Return (x, y) of the center of cell containing provided text 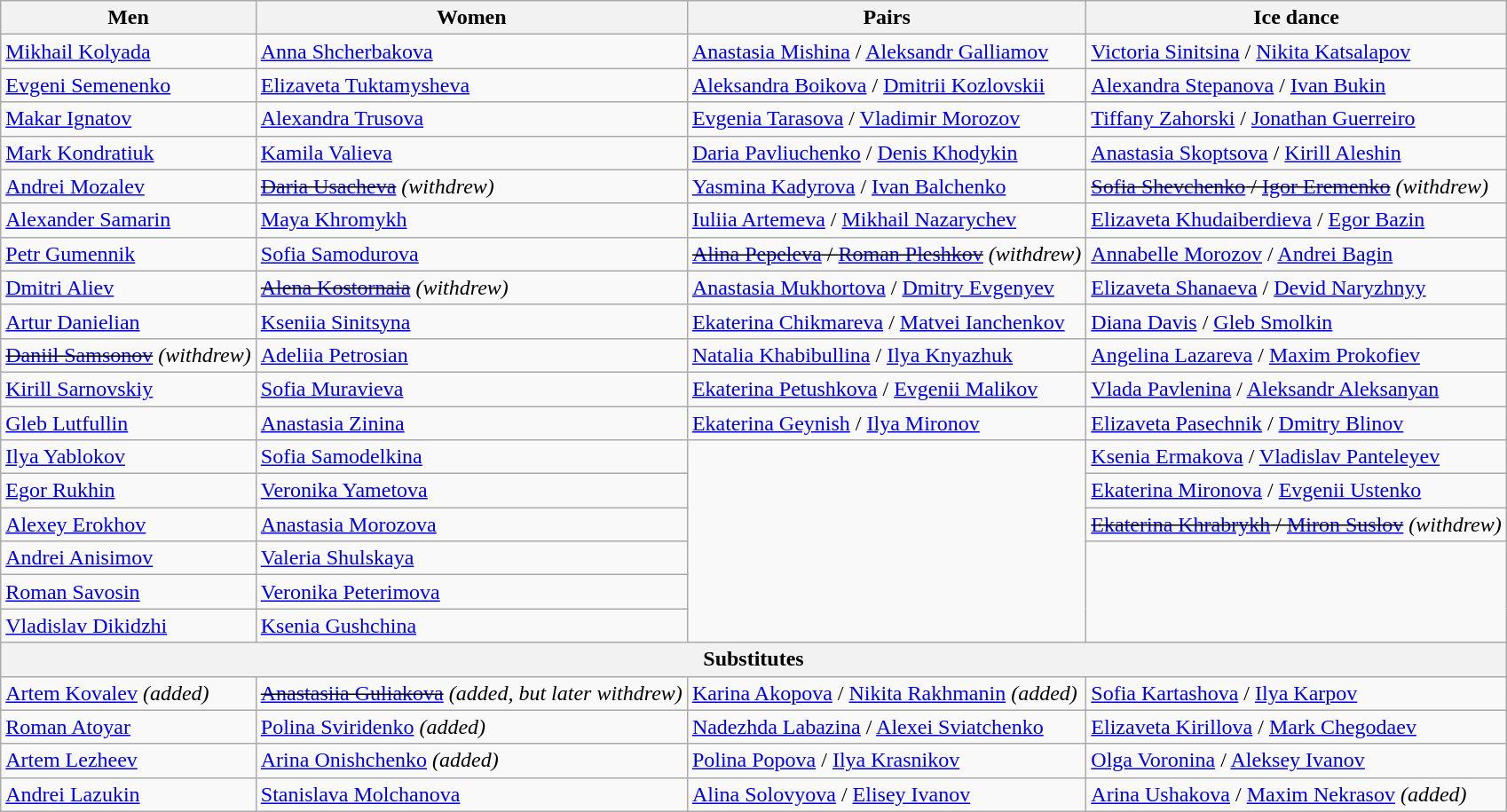
Elizaveta Tuktamysheva (471, 85)
Karina Akopova / Nikita Rakhmanin (added) (886, 693)
Roman Savosin (129, 592)
Veronika Peterimova (471, 592)
Anastasia Mukhortova / Dmitry Evgenyev (886, 288)
Egor Rukhin (129, 491)
Roman Atoyar (129, 727)
Kirill Sarnovskiy (129, 389)
Artem Kovalev (added) (129, 693)
Andrei Lazukin (129, 794)
Arina Ushakova / Maxim Nekrasov (added) (1296, 794)
Artur Danielian (129, 321)
Olga Voronina / Aleksey Ivanov (1296, 761)
Kseniia Sinitsyna (471, 321)
Sofia Samodurova (471, 254)
Victoria Sinitsina / Nikita Katsalapov (1296, 51)
Gleb Lutfullin (129, 423)
Nadezhda Labazina / Alexei Sviatchenko (886, 727)
Ksenia Ermakova / Vladislav Panteleyev (1296, 457)
Alena Kostornaia (withdrew) (471, 288)
Sofia Kartashova / Ilya Karpov (1296, 693)
Sofia Muravieva (471, 389)
Yasmina Kadyrova / Ivan Balchenko (886, 186)
Daria Pavliuchenko / Denis Khodykin (886, 153)
Pairs (886, 18)
Andrei Anisimov (129, 558)
Ekaterina Mironova / Evgenii Ustenko (1296, 491)
Ice dance (1296, 18)
Alexandra Stepanova / Ivan Bukin (1296, 85)
Ekaterina Chikmareva / Matvei Ianchenkov (886, 321)
Sofia Samodelkina (471, 457)
Mark Kondratiuk (129, 153)
Vladislav Dikidzhi (129, 626)
Daniil Samsonov (withdrew) (129, 355)
Elizaveta Kirillova / Mark Chegodaev (1296, 727)
Alexey Erokhov (129, 524)
Daria Usacheva (withdrew) (471, 186)
Anna Shcherbakova (471, 51)
Substitutes (754, 659)
Elizaveta Shanaeva / Devid Naryzhnyy (1296, 288)
Arina Onishchenko (added) (471, 761)
Anastasia Zinina (471, 423)
Alexandra Trusova (471, 119)
Evgeni Semenenko (129, 85)
Ekaterina Petushkova / Evgenii Malikov (886, 389)
Annabelle Morozov / Andrei Bagin (1296, 254)
Alina Pepeleva / Roman Pleshkov (withdrew) (886, 254)
Anastasia Mishina / Aleksandr Galliamov (886, 51)
Tiffany Zahorski / Jonathan Guerreiro (1296, 119)
Mikhail Kolyada (129, 51)
Valeria Shulskaya (471, 558)
Aleksandra Boikova / Dmitrii Kozlovskii (886, 85)
Maya Khromykh (471, 220)
Anastasiia Guliakova (added, but later withdrew) (471, 693)
Stanislava Molchanova (471, 794)
Sofia Shevchenko / Igor Eremenko (withdrew) (1296, 186)
Angelina Lazareva / Maxim Prokofiev (1296, 355)
Diana Davis / Gleb Smolkin (1296, 321)
Natalia Khabibullina / Ilya Knyazhuk (886, 355)
Elizaveta Pasechnik / Dmitry Blinov (1296, 423)
Ekaterina Geynish / Ilya Mironov (886, 423)
Makar Ignatov (129, 119)
Vlada Pavlenina / Aleksandr Aleksanyan (1296, 389)
Andrei Mozalev (129, 186)
Ekaterina Khrabrykh / Miron Suslov (withdrew) (1296, 524)
Men (129, 18)
Alina Solovyova / Elisey Ivanov (886, 794)
Veronika Yametova (471, 491)
Dmitri Aliev (129, 288)
Ksenia Gushchina (471, 626)
Anastasia Skoptsova / Kirill Aleshin (1296, 153)
Iuliia Artemeva / Mikhail Nazarychev (886, 220)
Evgenia Tarasova / Vladimir Morozov (886, 119)
Alexander Samarin (129, 220)
Artem Lezheev (129, 761)
Adeliia Petrosian (471, 355)
Ilya Yablokov (129, 457)
Polina Sviridenko (added) (471, 727)
Elizaveta Khudaiberdieva / Egor Bazin (1296, 220)
Kamila Valieva (471, 153)
Women (471, 18)
Petr Gumennik (129, 254)
Anastasia Morozova (471, 524)
Polina Popova / Ilya Krasnikov (886, 761)
